Scan for the cell matching the given text and deliver its (x, y) coordinate at center. 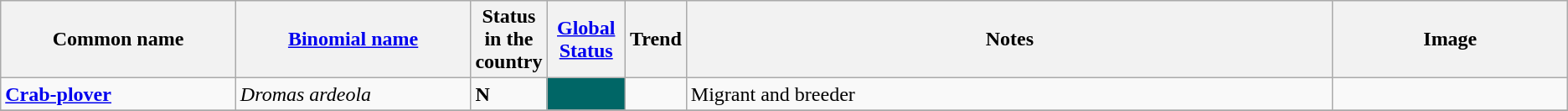
Global Status (586, 40)
Notes (1009, 40)
Dromas ardeola (353, 94)
Common name (119, 40)
Binomial name (353, 40)
Image (1450, 40)
N (509, 94)
Crab-plover (119, 94)
Status in the country (509, 40)
Migrant and breeder (1009, 94)
Trend (655, 40)
